Determine the (x, y) coordinate at the center of the cell enclosing the given text.  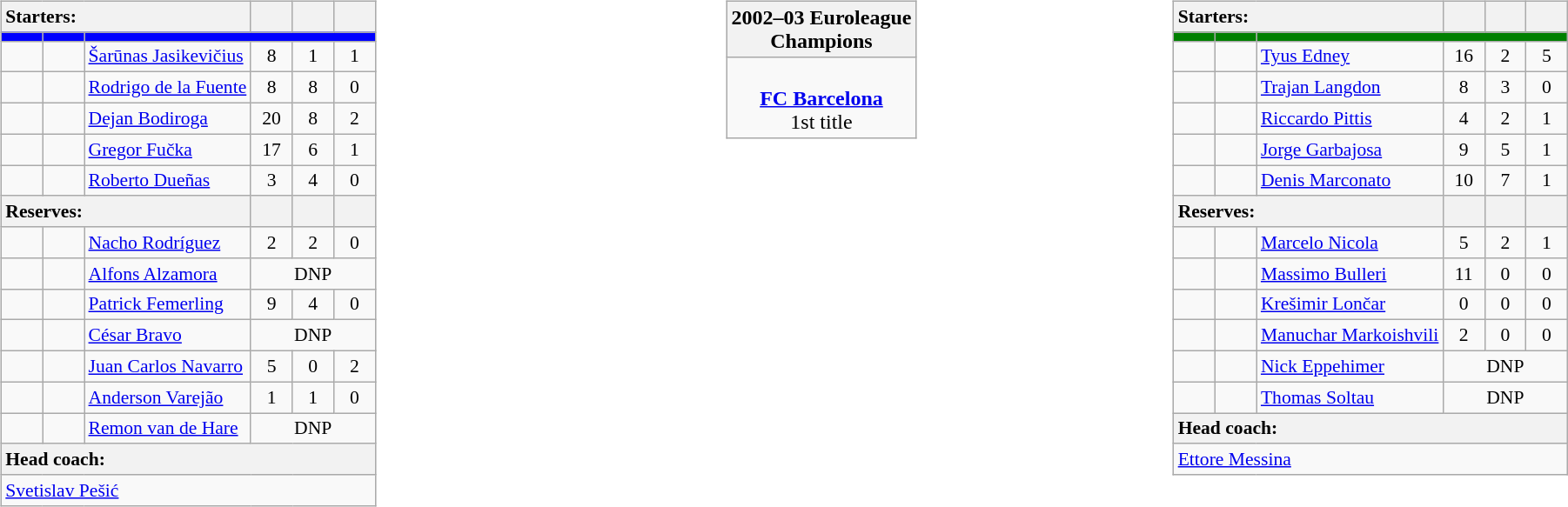
Trajan Langdon (1350, 88)
Krešimir Lončar (1350, 304)
Denis Marconato (1350, 181)
16 (1464, 57)
Jorge Garbajosa (1350, 150)
Thomas Soltau (1350, 397)
7 (1505, 181)
Roberto Dueñas (167, 181)
11 (1464, 273)
FC Barcelona1st title (821, 97)
Manuchar Markoishvili (1350, 336)
10 (1464, 181)
Šarūnas Jasikevičius (167, 57)
Remon van de Hare (167, 428)
Juan Carlos Navarro (167, 366)
Tyus Edney (1350, 57)
Riccardo Pittis (1350, 118)
Svetislav Pešić (188, 490)
César Bravo (167, 336)
Dejan Bodiroga (167, 118)
Massimo Bulleri (1350, 273)
Nacho Rodríguez (167, 243)
Ettore Messina (1371, 459)
6 (313, 150)
Anderson Varejão (167, 397)
Nick Eppehimer (1350, 366)
2002–03 Euroleague Champions (821, 30)
17 (271, 150)
Gregor Fučka (167, 150)
Marcelo Nicola (1350, 243)
Patrick Femerling (167, 304)
20 (271, 118)
Rodrigo de la Fuente (167, 88)
Alfons Alzamora (167, 273)
